Identify which cell holds the provided text, then report its (x, y) central coordinate. 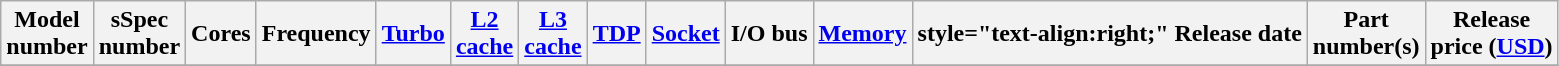
Releaseprice (USD) (1492, 34)
Frequency (316, 34)
TDP (616, 34)
Modelnumber (47, 34)
sSpecnumber (139, 34)
L3cache (553, 34)
Partnumber(s) (1366, 34)
Socket (686, 34)
style="text-align:right;" Release date (1110, 34)
I/O bus (769, 34)
Turbo (413, 34)
Cores (222, 34)
Memory (862, 34)
L2cache (484, 34)
